From the cell containing the given text, extract its center point as [X, Y] coordinate. 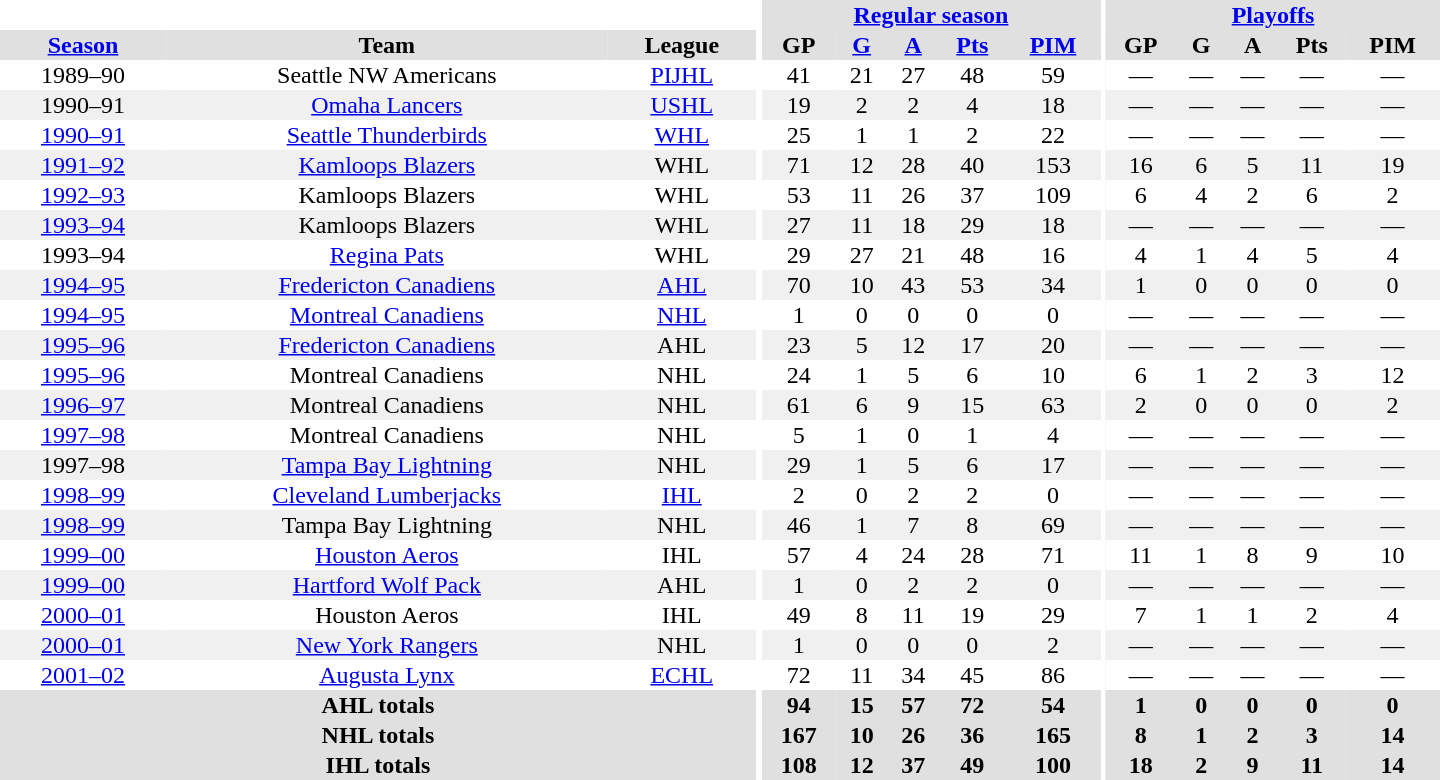
Seattle NW Americans [387, 75]
41 [799, 75]
25 [799, 135]
70 [799, 285]
46 [799, 525]
Regular season [932, 15]
94 [799, 705]
New York Rangers [387, 645]
61 [799, 405]
Season [83, 45]
1991–92 [83, 165]
1992–93 [83, 195]
Team [387, 45]
63 [1054, 405]
86 [1054, 675]
USHL [682, 105]
Regina Pats [387, 255]
54 [1054, 705]
36 [972, 735]
109 [1054, 195]
Hartford Wolf Pack [387, 585]
1996–97 [83, 405]
NHL totals [378, 735]
ECHL [682, 675]
23 [799, 345]
1989–90 [83, 75]
2001–02 [83, 675]
59 [1054, 75]
167 [799, 735]
AHL totals [378, 705]
153 [1054, 165]
IHL totals [378, 765]
108 [799, 765]
22 [1054, 135]
Seattle Thunderbirds [387, 135]
PIJHL [682, 75]
165 [1054, 735]
Playoffs [1273, 15]
League [682, 45]
100 [1054, 765]
43 [912, 285]
Omaha Lancers [387, 105]
69 [1054, 525]
40 [972, 165]
Cleveland Lumberjacks [387, 495]
45 [972, 675]
Augusta Lynx [387, 675]
20 [1054, 345]
